Pinpoint the cell where the given text exists, returning its (X, Y) midpoint coordinate. 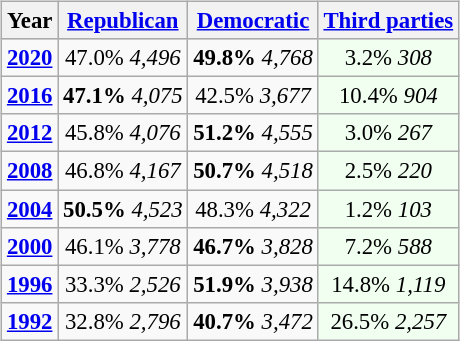
2012 (30, 133)
1996 (30, 284)
40.7% 3,472 (253, 321)
51.2% 4,555 (253, 133)
2008 (30, 171)
32.8% 2,796 (123, 321)
49.8% 4,768 (253, 58)
1992 (30, 321)
33.3% 2,526 (123, 284)
1.2% 103 (388, 209)
2000 (30, 246)
3.0% 267 (388, 133)
48.3% 4,322 (253, 209)
51.9% 3,938 (253, 284)
50.7% 4,518 (253, 171)
Third parties (388, 21)
Democratic (253, 21)
26.5% 2,257 (388, 321)
42.5% 3,677 (253, 96)
7.2% 588 (388, 246)
2016 (30, 96)
47.1% 4,075 (123, 96)
3.2% 308 (388, 58)
14.8% 1,119 (388, 284)
50.5% 4,523 (123, 209)
46.1% 3,778 (123, 246)
45.8% 4,076 (123, 133)
46.7% 3,828 (253, 246)
2.5% 220 (388, 171)
2004 (30, 209)
10.4% 904 (388, 96)
Year (30, 21)
46.8% 4,167 (123, 171)
2020 (30, 58)
47.0% 4,496 (123, 58)
Republican (123, 21)
